Scan for the cell matching the given text and deliver its [x, y] coordinate at center. 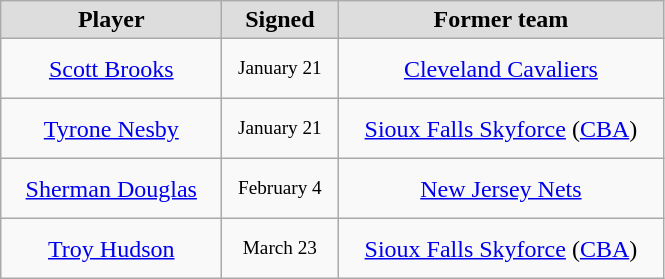
Troy Hudson [112, 249]
Cleveland Cavaliers [501, 69]
New Jersey Nets [501, 189]
Scott Brooks [112, 69]
Player [112, 20]
March 23 [280, 249]
Tyrone Nesby [112, 129]
Sherman Douglas [112, 189]
Signed [280, 20]
February 4 [280, 189]
Former team [501, 20]
